Pinpoint the cell where the given text exists, returning its [x, y] midpoint coordinate. 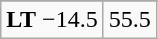
LT −14.5 [52, 20]
55.5 [130, 20]
